Pinpoint the cell where the given text exists, returning its [x, y] midpoint coordinate. 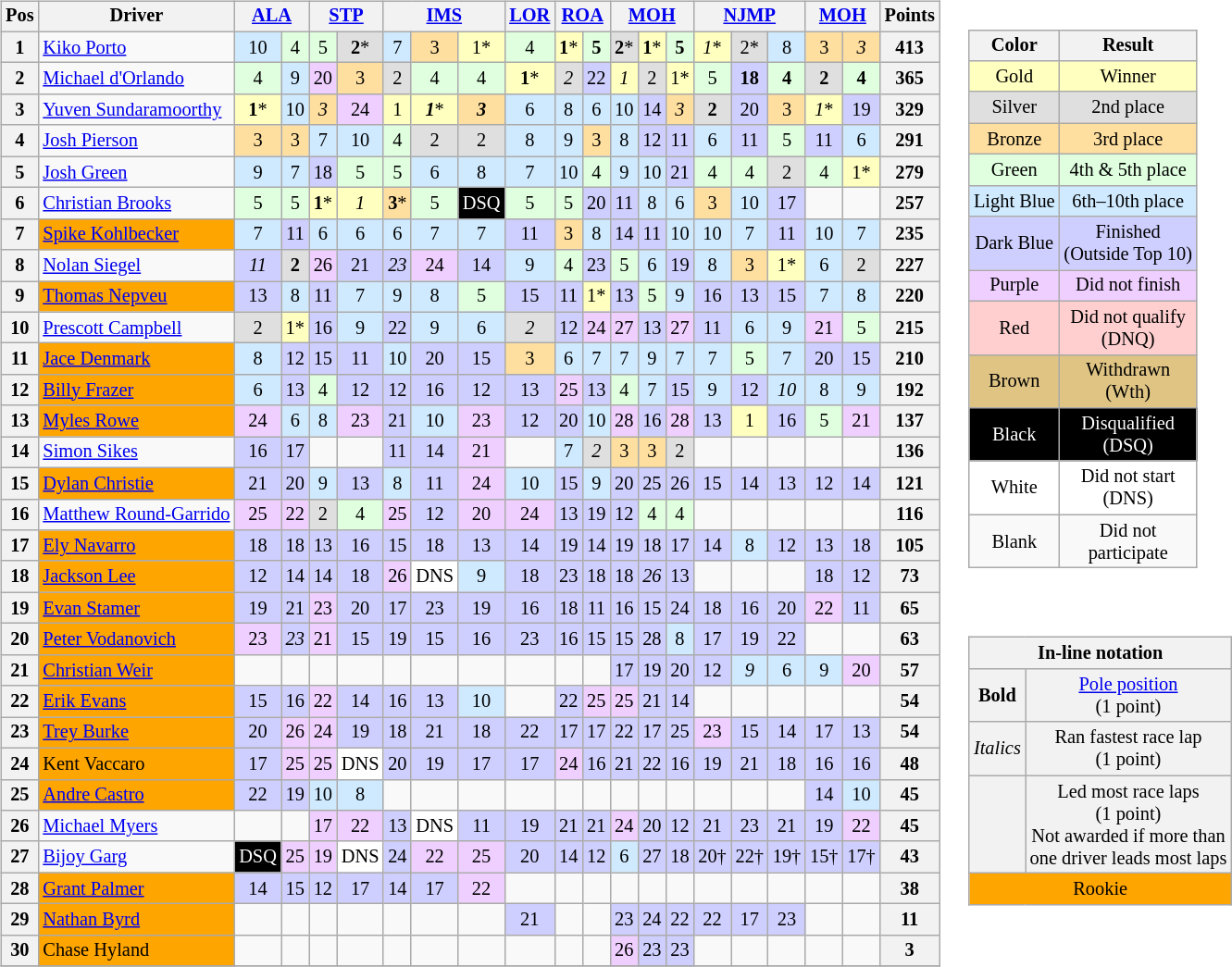
ALA [272, 17]
Andre Castro [136, 795]
116 [910, 514]
192 [910, 391]
Did not qualify(DNQ) [1128, 328]
Bronze [1014, 139]
Finished(Outside Top 10) [1128, 243]
30 [19, 950]
6th–10th place [1128, 201]
Trey Burke [136, 733]
38 [910, 888]
19† [787, 857]
Christian Brooks [136, 204]
365 [910, 79]
291 [910, 141]
29 [19, 920]
Erik Evans [136, 701]
20† [712, 857]
Kiko Porto [136, 47]
43 [910, 857]
Disqualified(DSQ) [1128, 435]
Driver [136, 17]
3rd place [1128, 139]
Bold [998, 696]
235 [910, 234]
Billy Frazer [136, 391]
Green [1014, 170]
413 [910, 47]
Bijoy Garg [136, 857]
Color [1014, 45]
210 [910, 359]
Ran fastest race lap(1 point) [1129, 749]
Michael d'Orlando [136, 79]
Dylan Christie [136, 483]
Blank [1014, 541]
121 [910, 483]
White [1014, 488]
Grant Palmer [136, 888]
Did not finish [1128, 286]
279 [910, 172]
Peter Vodanovich [136, 639]
Jackson Lee [136, 576]
Purple [1014, 286]
Kent Vaccaro [136, 763]
48 [910, 763]
Brown [1014, 381]
73 [910, 576]
63 [910, 639]
220 [910, 297]
15† [824, 857]
136 [910, 453]
LOR [529, 17]
Josh Green [136, 172]
In-line notation [1100, 653]
Pos [19, 17]
Withdrawn(Wth) [1128, 381]
257 [910, 204]
227 [910, 266]
Jace Denmark [136, 359]
IMS [444, 17]
Result [1128, 45]
Points [910, 17]
Yuven Sundaramoorthy [136, 110]
NJMP [750, 17]
Matthew Round-Garrido [136, 514]
Evan Stamer [136, 608]
Black [1014, 435]
Italics [998, 749]
Chase Hyland [136, 950]
Christian Weir [136, 670]
Red [1014, 328]
Thomas Nepveu [136, 297]
Winner [1128, 77]
Gold [1014, 77]
STP [346, 17]
Michael Myers [136, 826]
Light Blue [1014, 201]
57 [910, 670]
105 [910, 546]
22† [750, 857]
Led most race laps(1 point)Not awarded if more thanone driver leads most laps [1129, 824]
329 [910, 110]
Did notparticipate [1128, 541]
Ely Navarro [136, 546]
Did not start(DNS) [1128, 488]
Spike Kohlbecker [136, 234]
137 [910, 421]
Rookie [1100, 889]
Pole position(1 point) [1129, 696]
2nd place [1128, 107]
17† [861, 857]
Simon Sikes [136, 453]
65 [910, 608]
3* [397, 204]
215 [910, 328]
Dark Blue [1014, 243]
Josh Pierson [136, 141]
Myles Rowe [136, 421]
Silver [1014, 107]
ROA [582, 17]
Nolan Siegel [136, 266]
Prescott Campbell [136, 328]
Nathan Byrd [136, 920]
4th & 5th place [1128, 170]
